Extract the [x, y] coordinate from the center of the cell holding the provided text.  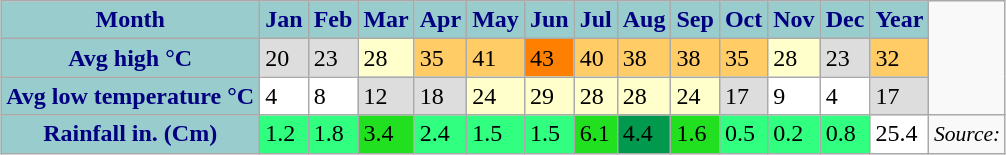
4.4 [644, 134]
Rainfall in. (Cm) [130, 134]
Dec [845, 20]
0.8 [845, 134]
20 [284, 58]
8 [333, 96]
Oct [743, 20]
Mar [386, 20]
0.5 [743, 134]
25.4 [900, 134]
29 [549, 96]
9 [794, 96]
2.4 [440, 134]
3.4 [386, 134]
Aug [644, 20]
Jan [284, 20]
Source: [967, 134]
Avg low temperature °C [130, 96]
Jul [596, 20]
Feb [333, 20]
Month [130, 20]
1.2 [284, 134]
43 [549, 58]
Sep [695, 20]
1.6 [695, 134]
41 [496, 58]
6.1 [596, 134]
Jun [549, 20]
1.8 [333, 134]
Avg high °C [130, 58]
0.2 [794, 134]
Year [900, 20]
40 [596, 58]
32 [900, 58]
12 [386, 96]
May [496, 20]
Apr [440, 20]
Nov [794, 20]
18 [440, 96]
